Provide the [X, Y] coordinate of the cell's center where the given text is located.  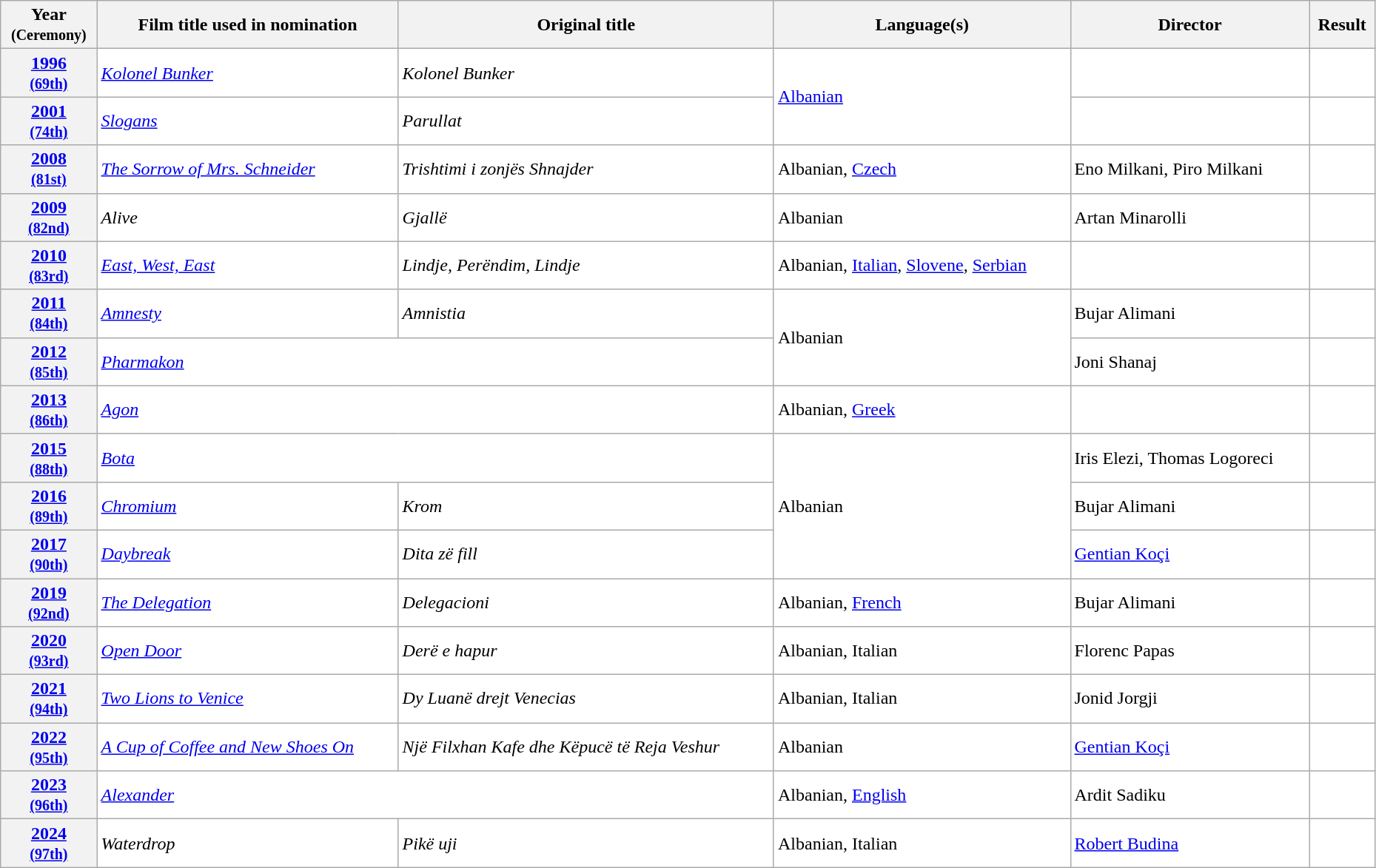
Florenc Papas [1190, 651]
2017(90th) [49, 554]
Albanian, French [922, 602]
Alive [247, 218]
Year(Ceremony) [49, 25]
2012(85th) [49, 361]
Robert Budina [1190, 844]
The Sorrow of Mrs. Schneider [247, 169]
2015(88th) [49, 457]
Two Lions to Venice [247, 699]
Albanian, English [922, 795]
Iris Elezi, Thomas Logoreci [1190, 457]
Ardit Sadiku [1190, 795]
Slogans [247, 121]
Chromium [247, 506]
2010(83rd) [49, 265]
2024(97th) [49, 844]
Bota [435, 457]
2013(86th) [49, 410]
Albanian, Czech [922, 169]
Jonid Jorgji [1190, 699]
Film title used in nomination [247, 25]
East, West, East [247, 265]
2022(95th) [49, 747]
Albanian, Italian, Slovene, Serbian [922, 265]
Parullat [586, 121]
Pikë uji [586, 844]
Dita zë fill [586, 554]
Lindje, Perëndim, Lindje [586, 265]
Daybreak [247, 554]
Waterdrop [247, 844]
Result [1342, 25]
Joni Shanaj [1190, 361]
2019(92nd) [49, 602]
2023(96th) [49, 795]
Alexander [435, 795]
2021(94th) [49, 699]
Language(s) [922, 25]
Open Door [247, 651]
Amnesty [247, 314]
A Cup of Coffee and New Shoes On [247, 747]
Artan Minarolli [1190, 218]
2016(89th) [49, 506]
Delegacioni [586, 602]
2020(93rd) [49, 651]
Eno Milkani, Piro Milkani [1190, 169]
2011(84th) [49, 314]
Agon [435, 410]
Derë e hapur [586, 651]
Dy Luanë drejt Venecias [586, 699]
Director [1190, 25]
2001(74th) [49, 121]
Albanian, Greek [922, 410]
Gjallë [586, 218]
Original title [586, 25]
Krom [586, 506]
Trishtimi i zonjës Shnajder [586, 169]
The Delegation [247, 602]
Amnistia [586, 314]
2008(81st) [49, 169]
1996(69th) [49, 73]
Një Filxhan Kafe dhe Këpucë të Reja Veshur [586, 747]
2009(82nd) [49, 218]
Pharmakon [435, 361]
